Return [X, Y] of the center of cell containing provided text 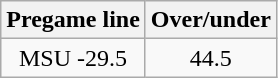
MSU -29.5 [74, 58]
Over/under [210, 20]
Pregame line [74, 20]
44.5 [210, 58]
